Determine the (x, y) coordinate at the center of the cell enclosing the given text.  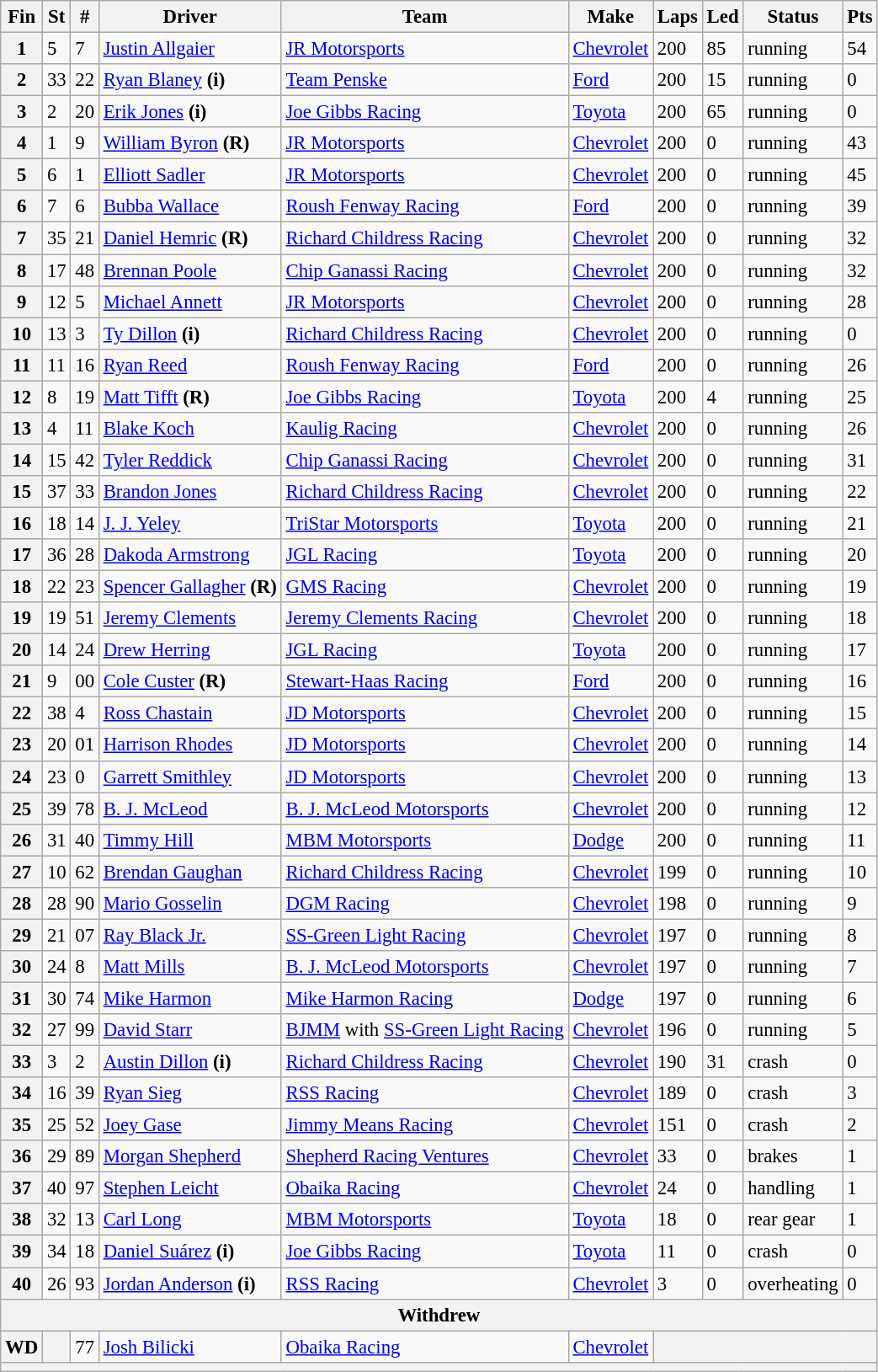
198 (678, 904)
48 (84, 270)
SS-Green Light Racing (424, 935)
overheating (793, 1284)
St (57, 17)
190 (678, 1062)
Team (424, 17)
00 (84, 681)
Mario Gosselin (190, 904)
Michael Annett (190, 302)
Tyler Reddick (190, 460)
Carl Long (190, 1220)
Harrison Rhodes (190, 745)
74 (84, 998)
Team Penske (424, 80)
Mike Harmon Racing (424, 998)
Ray Black Jr. (190, 935)
TriStar Motorsports (424, 523)
Driver (190, 17)
89 (84, 1156)
42 (84, 460)
43 (860, 143)
Austin Dillon (i) (190, 1062)
Shepherd Racing Ventures (424, 1156)
Jeremy Clements (190, 618)
Ryan Blaney (i) (190, 80)
Ty Dillon (i) (190, 334)
Jordan Anderson (i) (190, 1284)
Kaulig Racing (424, 429)
07 (84, 935)
97 (84, 1188)
Jeremy Clements Racing (424, 618)
151 (678, 1125)
Stewart-Haas Racing (424, 681)
99 (84, 1030)
Ryan Sieg (190, 1093)
78 (84, 809)
Jimmy Means Racing (424, 1125)
Joey Gase (190, 1125)
Daniel Suárez (i) (190, 1252)
Brandon Jones (190, 492)
Drew Herring (190, 650)
93 (84, 1284)
GMS Racing (424, 587)
Blake Koch (190, 429)
Matt Tifft (R) (190, 397)
Laps (678, 17)
Brennan Poole (190, 270)
77 (84, 1347)
51 (84, 618)
brakes (793, 1156)
Erik Jones (i) (190, 112)
BJMM with SS-Green Light Racing (424, 1030)
65 (722, 112)
Status (793, 17)
Brendan Gaughan (190, 872)
# (84, 17)
Cole Custer (R) (190, 681)
Dakoda Armstrong (190, 555)
Pts (860, 17)
45 (860, 175)
196 (678, 1030)
90 (84, 904)
Stephen Leicht (190, 1188)
Garrett Smithley (190, 777)
Spencer Gallagher (R) (190, 587)
rear gear (793, 1220)
85 (722, 49)
54 (860, 49)
Led (722, 17)
Make (610, 17)
62 (84, 872)
Mike Harmon (190, 998)
Justin Allgaier (190, 49)
199 (678, 872)
189 (678, 1093)
52 (84, 1125)
Timmy Hill (190, 840)
DGM Racing (424, 904)
J. J. Yeley (190, 523)
Fin (22, 17)
Matt Mills (190, 967)
WD (22, 1347)
B. J. McLeod (190, 809)
Morgan Shepherd (190, 1156)
handling (793, 1188)
Ryan Reed (190, 365)
Josh Bilicki (190, 1347)
Daniel Hemric (R) (190, 238)
Elliott Sadler (190, 175)
01 (84, 745)
Bubba Wallace (190, 206)
Withdrew (439, 1315)
Ross Chastain (190, 713)
David Starr (190, 1030)
William Byron (R) (190, 143)
